Locate the cell with the specified text and output its (x, y) center coordinate. 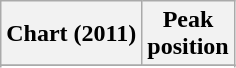
Peakposition (188, 34)
Chart (2011) (72, 34)
